Detect which cell encompasses the target text, then output its [X, Y] center coordinate. 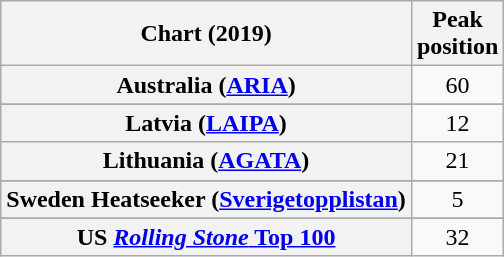
21 [457, 161]
Latvia (LAIPA) [206, 123]
Australia (ARIA) [206, 85]
Lithuania (AGATA) [206, 161]
Peakposition [457, 34]
5 [457, 199]
US Rolling Stone Top 100 [206, 237]
60 [457, 85]
Chart (2019) [206, 34]
32 [457, 237]
12 [457, 123]
Sweden Heatseeker (Sverigetopplistan) [206, 199]
